Scan for the cell matching the given text and deliver its (x, y) coordinate at center. 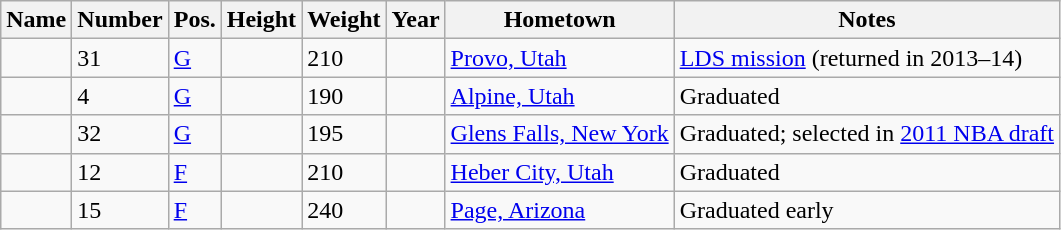
Pos. (194, 20)
190 (344, 96)
Provo, Utah (560, 58)
12 (120, 172)
Hometown (560, 20)
Page, Arizona (560, 210)
Graduated early (866, 210)
4 (120, 96)
Heber City, Utah (560, 172)
Notes (866, 20)
32 (120, 134)
LDS mission (returned in 2013–14) (866, 58)
Height (261, 20)
15 (120, 210)
240 (344, 210)
Name (36, 20)
Alpine, Utah (560, 96)
195 (344, 134)
Number (120, 20)
Glens Falls, New York (560, 134)
Weight (344, 20)
Graduated; selected in 2011 NBA draft (866, 134)
Year (416, 20)
31 (120, 58)
